Capture the cell that displays the provided text and extract its [X, Y] central coordinate. 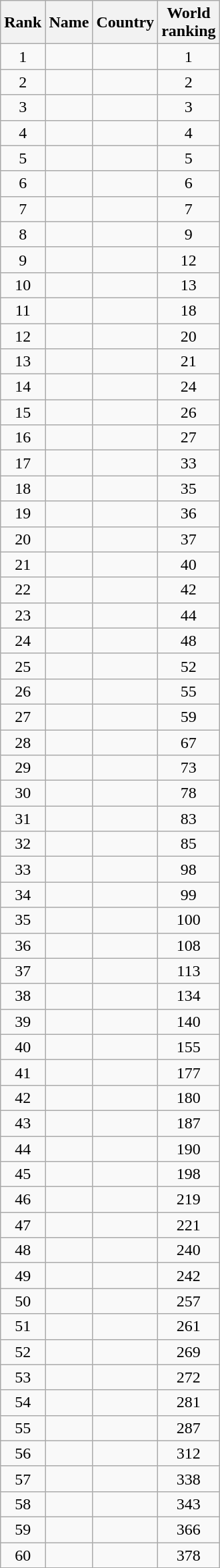
108 [189, 945]
100 [189, 920]
281 [189, 1403]
67 [189, 743]
53 [23, 1377]
73 [189, 768]
39 [23, 1022]
Name [69, 23]
83 [189, 819]
155 [189, 1047]
180 [189, 1098]
16 [23, 438]
17 [23, 463]
58 [23, 1504]
50 [23, 1301]
240 [189, 1250]
14 [23, 387]
134 [189, 996]
Country [125, 23]
187 [189, 1123]
257 [189, 1301]
242 [189, 1276]
51 [23, 1326]
78 [189, 793]
219 [189, 1200]
22 [23, 590]
11 [23, 310]
378 [189, 1555]
30 [23, 793]
54 [23, 1403]
177 [189, 1072]
85 [189, 844]
47 [23, 1225]
25 [23, 666]
272 [189, 1377]
269 [189, 1352]
312 [189, 1453]
99 [189, 895]
45 [23, 1174]
261 [189, 1326]
198 [189, 1174]
15 [23, 412]
98 [189, 869]
49 [23, 1276]
57 [23, 1479]
343 [189, 1504]
43 [23, 1123]
221 [189, 1225]
46 [23, 1200]
41 [23, 1072]
Rank [23, 23]
10 [23, 285]
31 [23, 819]
56 [23, 1453]
29 [23, 768]
23 [23, 615]
113 [189, 971]
140 [189, 1022]
366 [189, 1529]
287 [189, 1428]
338 [189, 1479]
28 [23, 743]
32 [23, 844]
190 [189, 1148]
8 [23, 234]
19 [23, 514]
38 [23, 996]
60 [23, 1555]
34 [23, 895]
Worldranking [189, 23]
